From the cell containing the given text, extract its center point as (X, Y) coordinate. 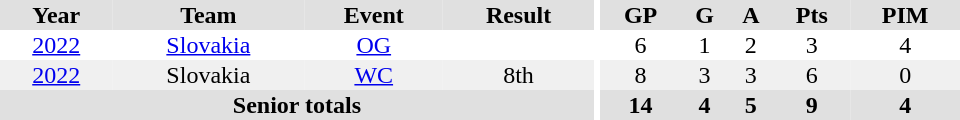
Event (374, 15)
Result (518, 15)
14 (641, 105)
Year (56, 15)
G (705, 15)
9 (812, 105)
OG (374, 45)
Senior totals (297, 105)
1 (705, 45)
A (750, 15)
WC (374, 75)
8 (641, 75)
5 (750, 105)
0 (905, 75)
GP (641, 15)
PIM (905, 15)
8th (518, 75)
Team (208, 15)
2 (750, 45)
Pts (812, 15)
